Scan for the cell matching the given text and deliver its (x, y) coordinate at center. 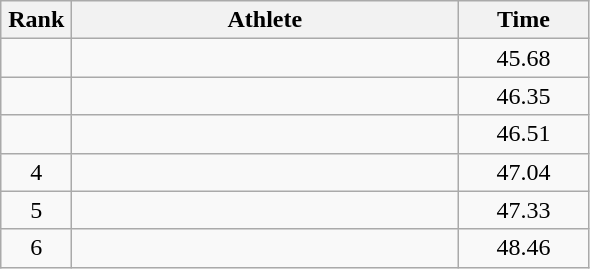
Rank (36, 20)
4 (36, 172)
Athlete (265, 20)
48.46 (524, 248)
46.35 (524, 96)
45.68 (524, 58)
47.33 (524, 210)
46.51 (524, 134)
Time (524, 20)
6 (36, 248)
47.04 (524, 172)
5 (36, 210)
